Find where the given text appears and provide that cell's center as (X, Y) coordinate. 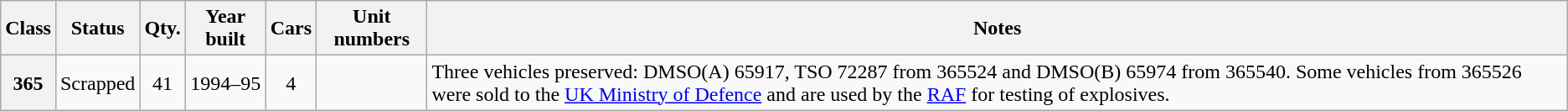
Unit numbers (372, 29)
Qty. (162, 29)
Status (97, 29)
Class (28, 29)
Cars (291, 29)
4 (291, 82)
Notes (997, 29)
Scrapped (97, 82)
365 (28, 82)
Year built (225, 29)
1994–95 (225, 82)
41 (162, 82)
